Find where the given text appears and provide that cell's center as (x, y) coordinate. 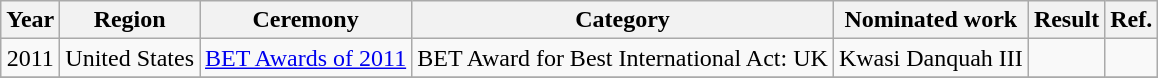
Ref. (1132, 20)
Year (30, 20)
Ceremony (306, 20)
Nominated work (930, 20)
United States (130, 58)
Region (130, 20)
BET Awards of 2011 (306, 58)
2011 (30, 58)
BET Award for Best International Act: UK (623, 58)
Result (1066, 20)
Category (623, 20)
Kwasi Danquah III (930, 58)
